Extract the (x, y) coordinate from the center of the cell holding the provided text.  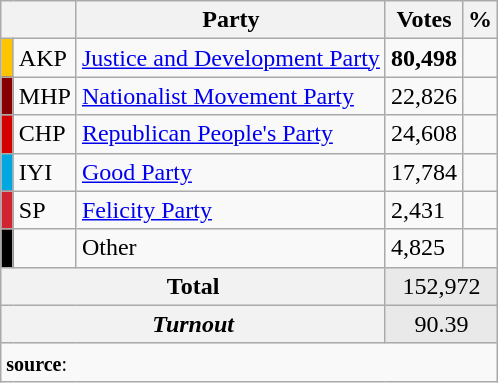
22,826 (424, 96)
Party (230, 20)
Republican People's Party (230, 134)
90.39 (441, 324)
SP (44, 210)
IYI (44, 172)
AKP (44, 58)
source: (250, 362)
Other (230, 248)
80,498 (424, 58)
17,784 (424, 172)
Votes (424, 20)
% (480, 20)
Felicity Party (230, 210)
MHP (44, 96)
CHP (44, 134)
2,431 (424, 210)
Turnout (194, 324)
Total (194, 286)
Good Party (230, 172)
24,608 (424, 134)
152,972 (441, 286)
Nationalist Movement Party (230, 96)
Justice and Development Party (230, 58)
4,825 (424, 248)
